Capture the cell that displays the provided text and extract its (x, y) central coordinate. 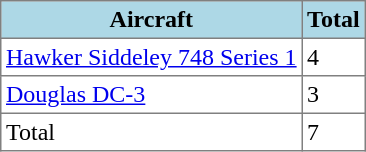
Hawker Siddeley 748 Series 1 (152, 57)
3 (334, 95)
Aircraft (152, 20)
4 (334, 57)
Douglas DC-3 (152, 95)
7 (334, 132)
